Detect which cell encompasses the target text, then output its (X, Y) center coordinate. 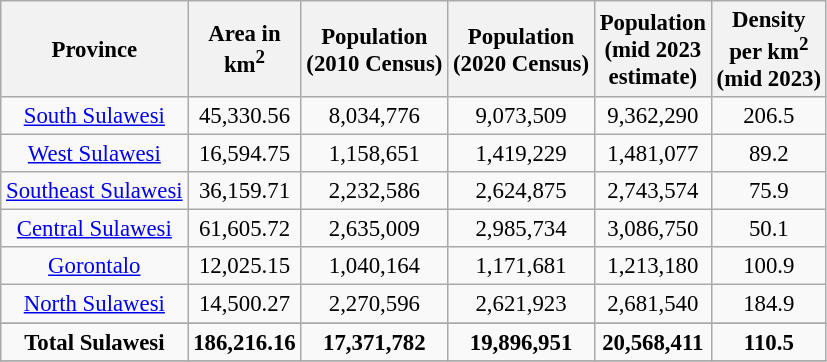
20,568,411 (652, 342)
North Sulawesi (94, 304)
West Sulawesi (94, 154)
75.9 (768, 191)
2,232,586 (374, 191)
19,896,951 (522, 342)
16,594.75 (244, 154)
2,681,540 (652, 304)
Gorontalo (94, 267)
Population(2020 Census) (522, 49)
9,362,290 (652, 116)
9,073,509 (522, 116)
South Sulawesi (94, 116)
1,419,229 (522, 154)
61,605.72 (244, 229)
100.9 (768, 267)
1,213,180 (652, 267)
14,500.27 (244, 304)
Central Sulawesi (94, 229)
8,034,776 (374, 116)
Population(2010 Census) (374, 49)
3,086,750 (652, 229)
17,371,782 (374, 342)
206.5 (768, 116)
Population(mid 2023estimate) (652, 49)
Area inkm2 (244, 49)
2,743,574 (652, 191)
1,171,681 (522, 267)
12,025.15 (244, 267)
Southeast Sulawesi (94, 191)
1,040,164 (374, 267)
2,621,923 (522, 304)
186,216.16 (244, 342)
1,481,077 (652, 154)
89.2 (768, 154)
2,985,734 (522, 229)
2,635,009 (374, 229)
50.1 (768, 229)
1,158,651 (374, 154)
2,270,596 (374, 304)
36,159.71 (244, 191)
Densityper km2 (mid 2023) (768, 49)
45,330.56 (244, 116)
2,624,875 (522, 191)
110.5 (768, 342)
Total Sulawesi (94, 342)
184.9 (768, 304)
Province (94, 49)
